For the text-containing cell, return its midpoint in (X, Y) coordinate format. 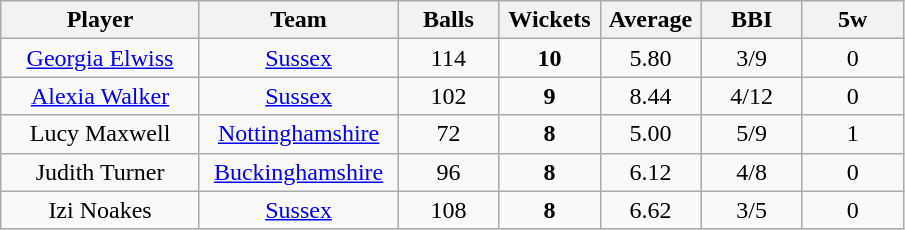
10 (550, 58)
1 (852, 134)
5.00 (650, 134)
5w (852, 20)
8.44 (650, 96)
102 (448, 96)
Balls (448, 20)
4/12 (752, 96)
108 (448, 210)
114 (448, 58)
Average (650, 20)
Alexia Walker (100, 96)
Wickets (550, 20)
Izi Noakes (100, 210)
Team (298, 20)
Georgia Elwiss (100, 58)
Lucy Maxwell (100, 134)
96 (448, 172)
Buckinghamshire (298, 172)
9 (550, 96)
6.62 (650, 210)
5.80 (650, 58)
6.12 (650, 172)
3/5 (752, 210)
Judith Turner (100, 172)
5/9 (752, 134)
Nottinghamshire (298, 134)
BBI (752, 20)
3/9 (752, 58)
4/8 (752, 172)
72 (448, 134)
Player (100, 20)
